Pinpoint the cell where the given text exists, returning its [x, y] midpoint coordinate. 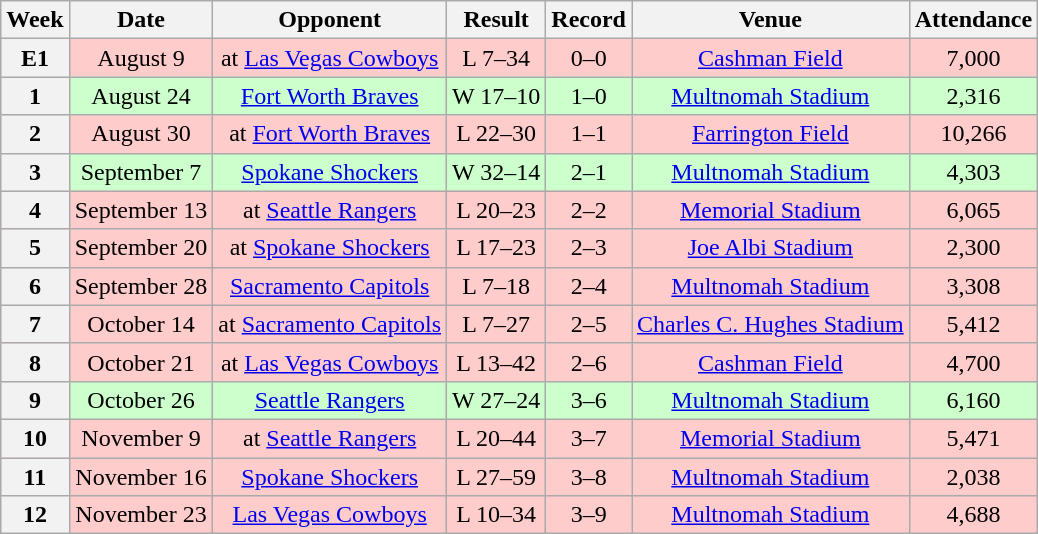
10,266 [973, 134]
3–6 [589, 400]
3 [35, 172]
L 22–30 [496, 134]
4,700 [973, 362]
September 13 [141, 210]
2,038 [973, 477]
November 23 [141, 515]
Venue [771, 20]
2–6 [589, 362]
September 7 [141, 172]
0–0 [589, 58]
October 14 [141, 324]
August 9 [141, 58]
Fort Worth Braves [330, 96]
12 [35, 515]
L 20–23 [496, 210]
2–2 [589, 210]
Result [496, 20]
2–1 [589, 172]
7 [35, 324]
at Spokane Shockers [330, 248]
Charles C. Hughes Stadium [771, 324]
5,412 [973, 324]
W 17–10 [496, 96]
6,160 [973, 400]
11 [35, 477]
L 7–27 [496, 324]
L 7–34 [496, 58]
Week [35, 20]
1–1 [589, 134]
Farrington Field [771, 134]
6 [35, 286]
Record [589, 20]
November 16 [141, 477]
5 [35, 248]
4 [35, 210]
October 21 [141, 362]
at Fort Worth Braves [330, 134]
L 7–18 [496, 286]
at Sacramento Capitols [330, 324]
September 20 [141, 248]
8 [35, 362]
L 10–34 [496, 515]
1–0 [589, 96]
3,308 [973, 286]
2 [35, 134]
W 27–24 [496, 400]
3–7 [589, 438]
7,000 [973, 58]
August 30 [141, 134]
Sacramento Capitols [330, 286]
L 20–44 [496, 438]
August 24 [141, 96]
Las Vegas Cowboys [330, 515]
5,471 [973, 438]
Joe Albi Stadium [771, 248]
E1 [35, 58]
W 32–14 [496, 172]
2,300 [973, 248]
Opponent [330, 20]
L 17–23 [496, 248]
L 13–42 [496, 362]
3–9 [589, 515]
October 26 [141, 400]
4,303 [973, 172]
2–3 [589, 248]
November 9 [141, 438]
6,065 [973, 210]
September 28 [141, 286]
Attendance [973, 20]
Date [141, 20]
2,316 [973, 96]
10 [35, 438]
1 [35, 96]
9 [35, 400]
L 27–59 [496, 477]
2–4 [589, 286]
2–5 [589, 324]
3–8 [589, 477]
4,688 [973, 515]
Seattle Rangers [330, 400]
